Output the [X, Y] coordinate of the center of the cell containing the given text.  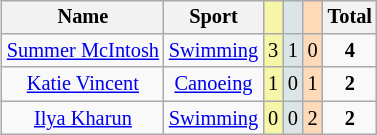
Sport [214, 17]
Name [83, 17]
3 [273, 51]
Total [350, 17]
Summer McIntosh [83, 51]
Katie Vincent [83, 84]
Canoeing [214, 84]
4 [350, 51]
Ilya Kharun [83, 118]
